Scan for the cell matching the given text and deliver its (x, y) coordinate at center. 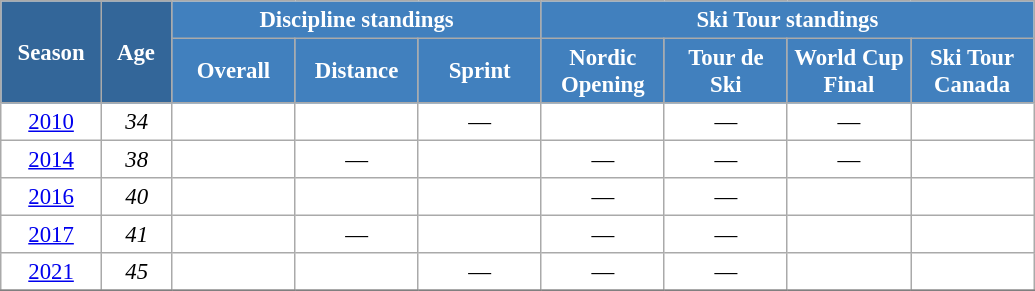
34 (136, 122)
Ski Tour standings (787, 20)
Distance (356, 72)
38 (136, 160)
2014 (52, 160)
Discipline standings (356, 20)
2017 (52, 235)
Ski TourCanada (972, 72)
NordicOpening (602, 72)
41 (136, 235)
World CupFinal (848, 72)
Sprint (480, 72)
40 (136, 197)
Season (52, 52)
Tour deSki (726, 72)
2016 (52, 197)
Age (136, 52)
2010 (52, 122)
Overall (234, 72)
